For the text-containing cell, return its midpoint in (x, y) coordinate format. 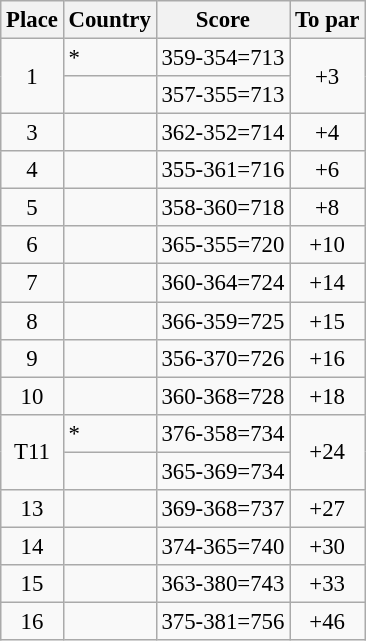
+46 (328, 621)
To par (328, 20)
365-369=734 (223, 471)
8 (32, 321)
+3 (328, 76)
374-365=740 (223, 546)
+30 (328, 546)
+15 (328, 321)
356-370=726 (223, 358)
Score (223, 20)
359-354=713 (223, 58)
355-361=716 (223, 170)
Country (110, 20)
366-359=725 (223, 321)
10 (32, 396)
369-368=737 (223, 509)
16 (32, 621)
+24 (328, 452)
T11 (32, 452)
358-360=718 (223, 208)
+18 (328, 396)
+8 (328, 208)
6 (32, 245)
365-355=720 (223, 245)
+4 (328, 133)
3 (32, 133)
360-364=724 (223, 283)
4 (32, 170)
9 (32, 358)
363-380=743 (223, 584)
+33 (328, 584)
15 (32, 584)
13 (32, 509)
360-368=728 (223, 396)
362-352=714 (223, 133)
357-355=713 (223, 95)
1 (32, 76)
Place (32, 20)
376-358=734 (223, 433)
+6 (328, 170)
5 (32, 208)
+14 (328, 283)
+27 (328, 509)
7 (32, 283)
375-381=756 (223, 621)
14 (32, 546)
+16 (328, 358)
+10 (328, 245)
